Locate the cell with the specified text and output its [X, Y] center coordinate. 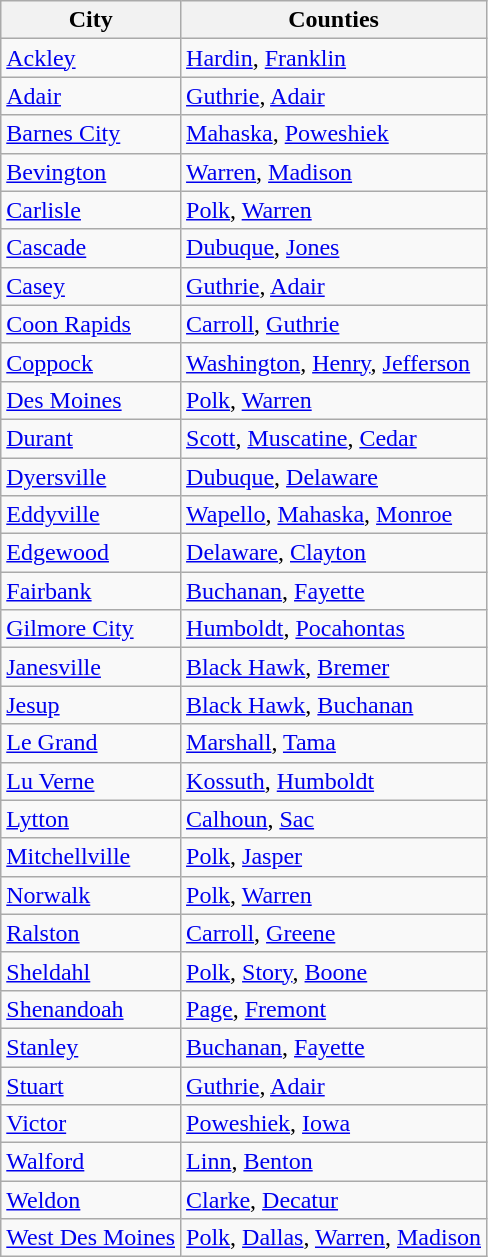
Carroll, Guthrie [334, 324]
Ralston [91, 933]
Barnes City [91, 134]
Coppock [91, 362]
City [91, 20]
Jesup [91, 705]
Black Hawk, Bremer [334, 667]
Polk, Story, Boone [334, 971]
Polk, Dallas, Warren, Madison [334, 1238]
Dyersville [91, 477]
Delaware, Clayton [334, 553]
Dubuque, Jones [334, 248]
Durant [91, 438]
Adair [91, 96]
Stanley [91, 1047]
Shenandoah [91, 1009]
Marshall, Tama [334, 743]
Mitchellville [91, 857]
Carlisle [91, 210]
Gilmore City [91, 629]
Janesville [91, 667]
Victor [91, 1124]
Norwalk [91, 895]
Humboldt, Pocahontas [334, 629]
Polk, Jasper [334, 857]
Black Hawk, Buchanan [334, 705]
Sheldahl [91, 971]
Weldon [91, 1200]
Ackley [91, 58]
West Des Moines [91, 1238]
Eddyville [91, 515]
Lytton [91, 819]
Le Grand [91, 743]
Page, Fremont [334, 1009]
Casey [91, 286]
Cascade [91, 248]
Wapello, Mahaska, Monroe [334, 515]
Dubuque, Delaware [334, 477]
Poweshiek, Iowa [334, 1124]
Walford [91, 1162]
Coon Rapids [91, 324]
Washington, Henry, Jefferson [334, 362]
Kossuth, Humboldt [334, 781]
Fairbank [91, 591]
Hardin, Franklin [334, 58]
Calhoun, Sac [334, 819]
Carroll, Greene [334, 933]
Stuart [91, 1085]
Linn, Benton [334, 1162]
Counties [334, 20]
Clarke, Decatur [334, 1200]
Scott, Muscatine, Cedar [334, 438]
Warren, Madison [334, 172]
Bevington [91, 172]
Edgewood [91, 553]
Mahaska, Poweshiek [334, 134]
Lu Verne [91, 781]
Des Moines [91, 400]
